From the cell containing the given text, extract its center point as (x, y) coordinate. 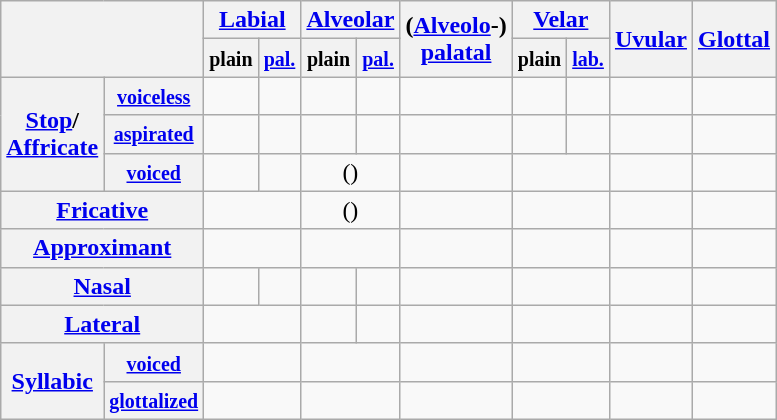
voiceless (154, 96)
Glottal (734, 39)
lab. (588, 58)
Velar (560, 20)
Approximant (102, 248)
Uvular (650, 39)
Labial (252, 20)
Syllabic (52, 381)
Alveolar (350, 20)
Fricative (102, 210)
Nasal (102, 286)
glottalized (154, 400)
Lateral (102, 324)
aspirated (154, 134)
(Alveolo-)palatal (456, 39)
Stop/Affricate (52, 134)
